Return the (X, Y) coordinate for the center point of the cell that contains the specified text.  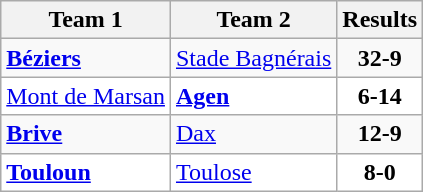
Stade Bagnérais (253, 58)
32-9 (380, 58)
Toulose (253, 172)
Team 1 (86, 20)
Results (380, 20)
12-9 (380, 134)
Touloun (86, 172)
8-0 (380, 172)
Team 2 (253, 20)
Agen (253, 96)
Dax (253, 134)
Mont de Marsan (86, 96)
6-14 (380, 96)
Brive (86, 134)
Béziers (86, 58)
